Output the (x, y) coordinate of the center of the cell containing the given text.  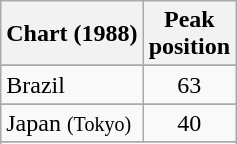
Chart (1988) (72, 34)
Japan (Tokyo) (72, 123)
Brazil (72, 85)
63 (189, 85)
40 (189, 123)
Peakposition (189, 34)
